Identify which cell holds the provided text, then report its (x, y) central coordinate. 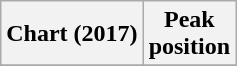
Chart (2017) (72, 34)
Peak position (189, 34)
